Output the [x, y] coordinate of the center of the cell containing the given text.  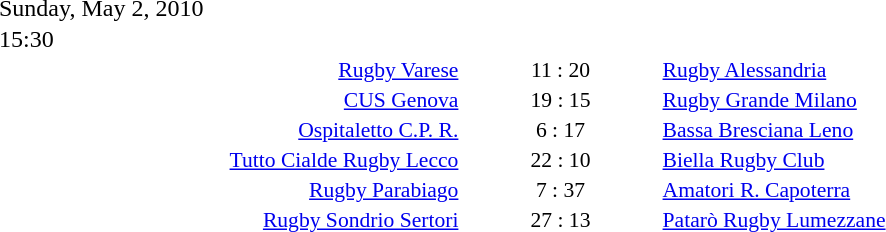
22 : 10 [560, 160]
11 : 20 [560, 70]
6 : 17 [560, 130]
7 : 37 [560, 190]
19 : 15 [560, 100]
